Search for the cell housing the specified text and yield its (X, Y) center coordinate. 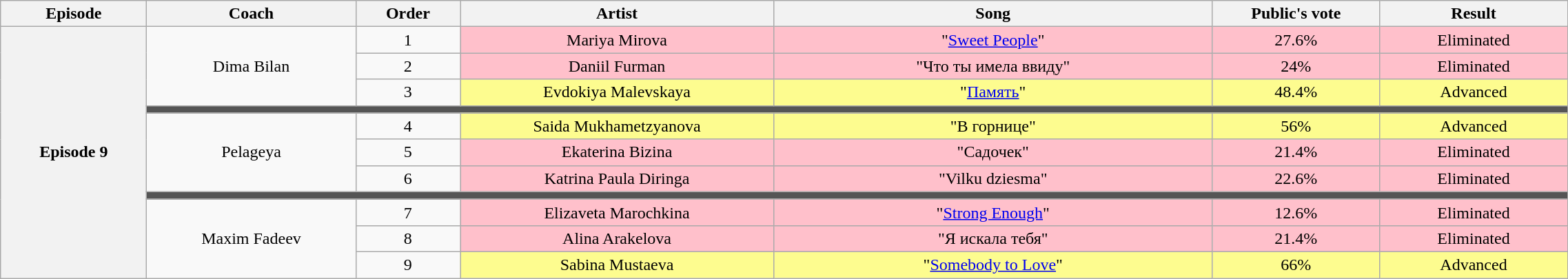
8 (408, 238)
Sabina Mustaeva (618, 265)
Episode (74, 14)
"Что ты имела ввиду" (992, 66)
24% (1296, 66)
"Sweet People" (992, 40)
Saida Mukhametzyanova (618, 126)
"Somebody to Love" (992, 265)
7 (408, 212)
56% (1296, 126)
Order (408, 14)
Daniil Furman (618, 66)
Evdokiya Malevskaya (618, 92)
4 (408, 126)
27.6% (1296, 40)
Elizaveta Marochkina (618, 212)
22.6% (1296, 178)
1 (408, 40)
Alina Arakelova (618, 238)
Dima Bilan (251, 66)
Song (992, 14)
Pelageya (251, 152)
"Я искала тебя" (992, 238)
Public's vote (1296, 14)
Result (1474, 14)
12.6% (1296, 212)
2 (408, 66)
Artist (618, 14)
"Strong Enough" (992, 212)
9 (408, 265)
Maxim Fadeev (251, 238)
Mariya Mirova (618, 40)
Coach (251, 14)
"Садочек" (992, 152)
48.4% (1296, 92)
Ekaterina Bizina (618, 152)
"Vilku dziesma" (992, 178)
66% (1296, 265)
3 (408, 92)
5 (408, 152)
6 (408, 178)
"Память" (992, 92)
Katrina Paula Diringa (618, 178)
"В горнице" (992, 126)
Episode 9 (74, 153)
